Capture the cell that displays the provided text and extract its (X, Y) central coordinate. 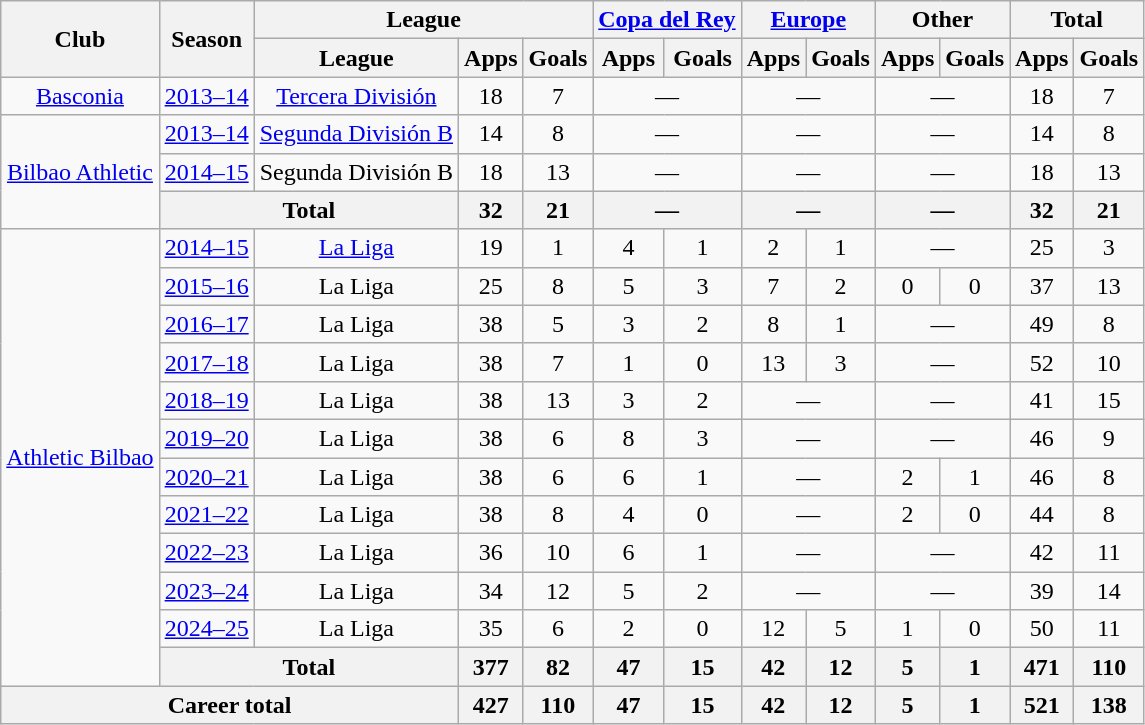
2018–19 (206, 400)
Copa del Rey (667, 20)
2022–23 (206, 553)
36 (491, 553)
2024–25 (206, 629)
2019–20 (206, 438)
Club (80, 39)
471 (1042, 667)
52 (1042, 362)
2020–21 (206, 477)
2017–18 (206, 362)
138 (1109, 705)
49 (1042, 324)
2021–22 (206, 515)
2023–24 (206, 591)
377 (491, 667)
Basconia (80, 96)
35 (491, 629)
427 (491, 705)
Career total (230, 705)
39 (1042, 591)
Season (206, 39)
521 (1042, 705)
Tercera División (356, 96)
44 (1042, 515)
9 (1109, 438)
Athletic Bilbao (80, 458)
34 (491, 591)
41 (1042, 400)
50 (1042, 629)
2016–17 (206, 324)
Other (942, 20)
82 (558, 667)
37 (1042, 286)
2015–16 (206, 286)
Europe (808, 20)
19 (491, 248)
Bilbao Athletic (80, 172)
